Scan for the cell matching the given text and deliver its [X, Y] coordinate at center. 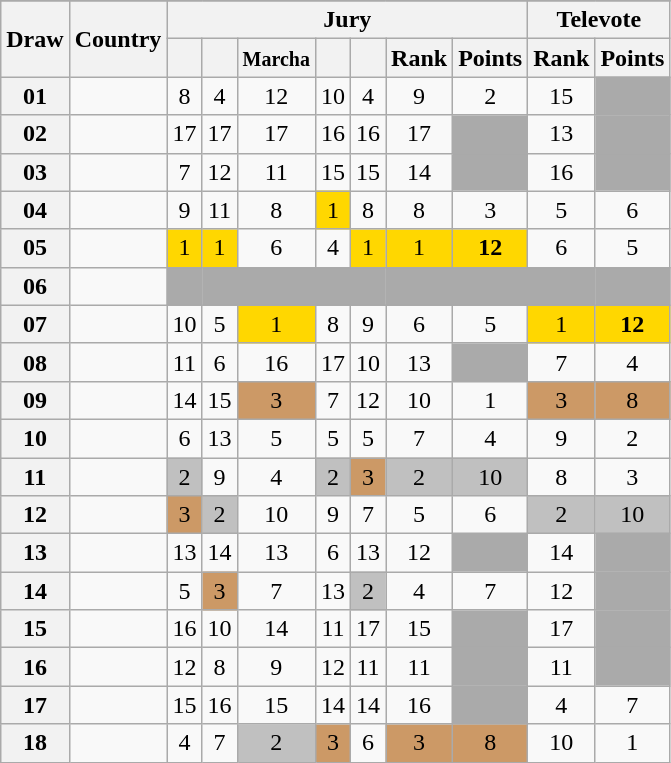
Draw [35, 39]
06 [35, 286]
18 [35, 743]
Marcha [276, 58]
09 [35, 400]
01 [35, 96]
Jury [348, 20]
07 [35, 324]
08 [35, 362]
04 [35, 210]
Televote [599, 20]
Country [118, 39]
05 [35, 248]
03 [35, 172]
02 [35, 134]
